For the text-containing cell, return its midpoint in (X, Y) coordinate format. 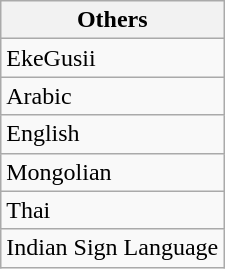
English (112, 134)
Indian Sign Language (112, 248)
Others (112, 20)
Thai (112, 210)
Mongolian (112, 172)
EkeGusii (112, 58)
Arabic (112, 96)
